Find where the given text appears and provide that cell's center as (X, Y) coordinate. 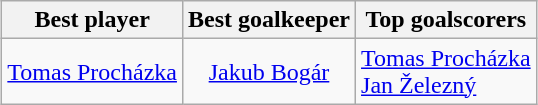
Tomas Procházka Jan Železný (446, 72)
Jakub Bogár (268, 72)
Tomas Procházka (92, 72)
Best goalkeeper (268, 20)
Top goalscorers (446, 20)
Best player (92, 20)
